Extract the [x, y] coordinate from the center of the cell holding the provided text.  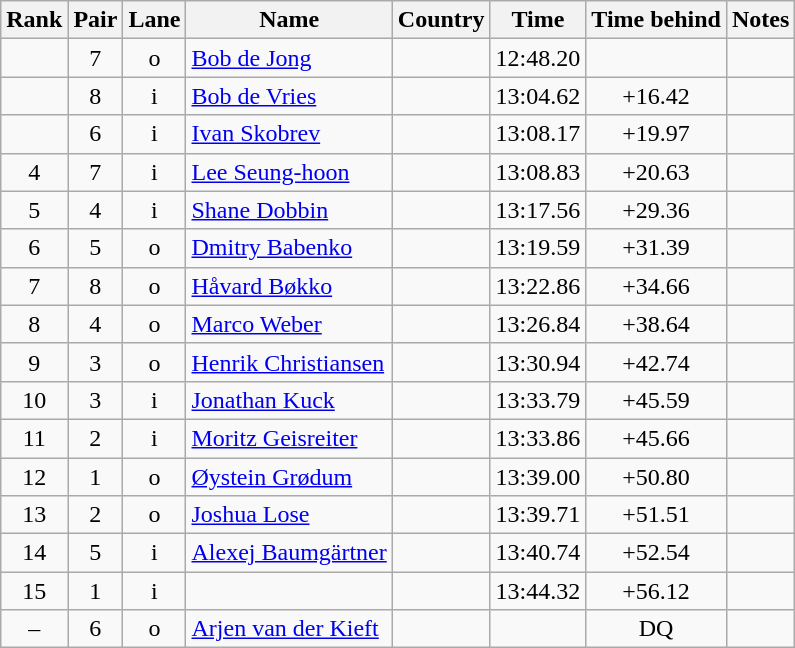
13:17.56 [538, 210]
– [34, 629]
13:22.86 [538, 286]
13:04.62 [538, 96]
Time behind [656, 20]
9 [34, 362]
+16.42 [656, 96]
Bob de Jong [289, 58]
+31.39 [656, 248]
DQ [656, 629]
13:33.79 [538, 400]
13:30.94 [538, 362]
+56.12 [656, 591]
Moritz Geisreiter [289, 438]
Jonathan Kuck [289, 400]
+42.74 [656, 362]
13:40.74 [538, 553]
13 [34, 515]
Henrik Christiansen [289, 362]
10 [34, 400]
Alexej Baumgärtner [289, 553]
Arjen van der Kieft [289, 629]
Marco Weber [289, 324]
+20.63 [656, 172]
Rank [34, 20]
Øystein Grødum [289, 477]
13:08.83 [538, 172]
13:39.00 [538, 477]
13:44.32 [538, 591]
Lee Seung-hoon [289, 172]
Name [289, 20]
Dmitry Babenko [289, 248]
13:26.84 [538, 324]
Notes [760, 20]
Joshua Lose [289, 515]
Time [538, 20]
13:33.86 [538, 438]
+29.36 [656, 210]
+45.59 [656, 400]
Country [441, 20]
Bob de Vries [289, 96]
Lane [154, 20]
14 [34, 553]
15 [34, 591]
Pair [96, 20]
Håvard Bøkko [289, 286]
+38.64 [656, 324]
+19.97 [656, 134]
12 [34, 477]
+34.66 [656, 286]
13:08.17 [538, 134]
13:19.59 [538, 248]
11 [34, 438]
+50.80 [656, 477]
Shane Dobbin [289, 210]
12:48.20 [538, 58]
+51.51 [656, 515]
+45.66 [656, 438]
Ivan Skobrev [289, 134]
13:39.71 [538, 515]
+52.54 [656, 553]
